Scan for the cell matching the given text and deliver its [x, y] coordinate at center. 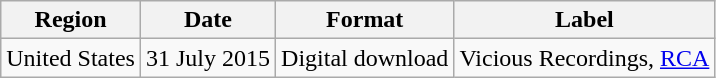
Digital download [365, 58]
Vicious Recordings, RCA [584, 58]
Format [365, 20]
Label [584, 20]
Date [208, 20]
Region [71, 20]
31 July 2015 [208, 58]
United States [71, 58]
